Return the [x, y] coordinate for the center point of the cell that contains the specified text.  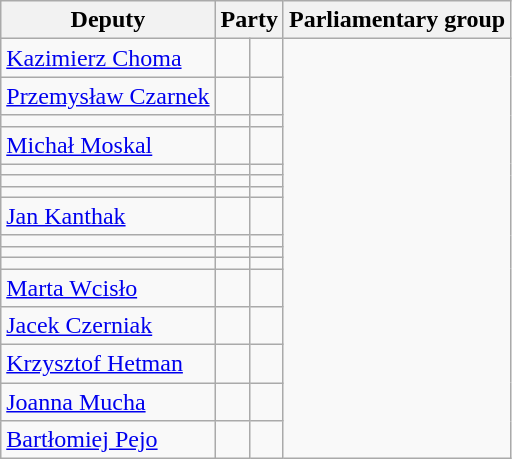
Michał Moskal [108, 145]
Przemysław Czarnek [108, 96]
Parliamentary group [396, 20]
Deputy [108, 20]
Jan Kanthak [108, 216]
Marta Wcisło [108, 287]
Joanna Mucha [108, 402]
Party [249, 20]
Kazimierz Choma [108, 58]
Jacek Czerniak [108, 326]
Bartłomiej Pejo [108, 440]
Krzysztof Hetman [108, 364]
